Detect which cell encompasses the target text, then output its [X, Y] center coordinate. 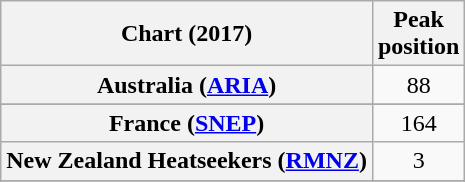
Chart (2017) [187, 34]
France (SNEP) [187, 123]
Australia (ARIA) [187, 85]
3 [418, 161]
164 [418, 123]
New Zealand Heatseekers (RMNZ) [187, 161]
Peak position [418, 34]
88 [418, 85]
